Extract the (X, Y) coordinate from the center of the cell holding the provided text.  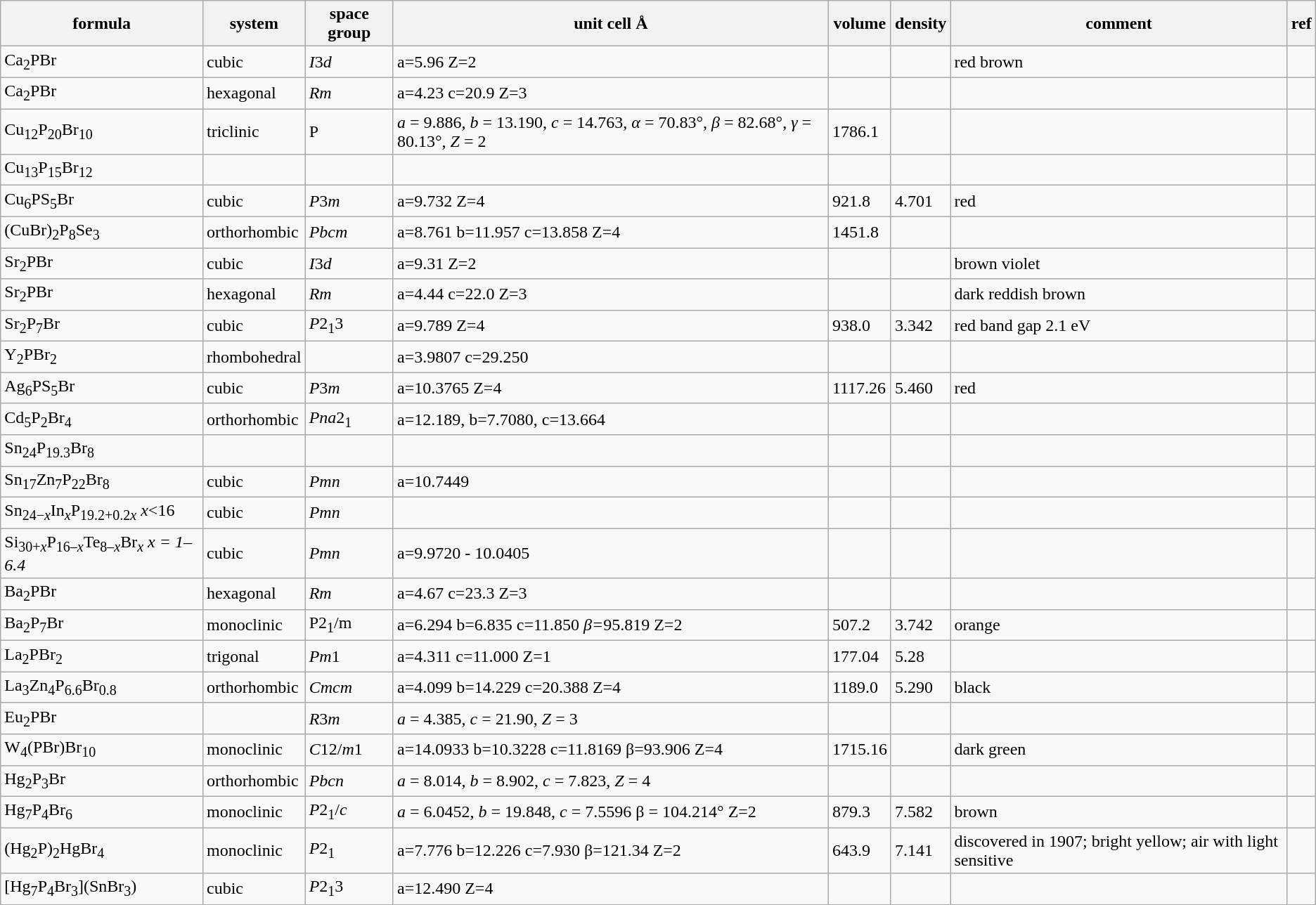
Ba2P7Br (102, 625)
system (254, 24)
P21/c (349, 812)
[Hg7P4Br3](SnBr3) (102, 889)
a=9.789 Z=4 (610, 325)
dark reddish brown (1119, 294)
a=9.31 Z=2 (610, 263)
black (1119, 687)
3.742 (920, 625)
a=5.96 Z=2 (610, 62)
a=4.67 c=23.3 Z=3 (610, 594)
Cu6PS5Br (102, 201)
Ba2PBr (102, 594)
Hg7P4Br6 (102, 812)
rhombohedral (254, 357)
3.342 (920, 325)
red brown (1119, 62)
brown (1119, 812)
Pm1 (349, 656)
space group (349, 24)
P (349, 131)
a=4.311 c=11.000 Z=1 (610, 656)
879.3 (859, 812)
Sn24−xInxP19.2+0.2x x<16 (102, 512)
1786.1 (859, 131)
a=12.490 Z=4 (610, 889)
a=4.099 b=14.229 c=20.388 Z=4 (610, 687)
unit cell Å (610, 24)
Cu12P20Br10 (102, 131)
volume (859, 24)
5.460 (920, 388)
Si30+xP16–xTe8–xBrx x = 1–6.4 (102, 554)
Sn24P19.3Br8 (102, 450)
a=10.3765 Z=4 (610, 388)
Ag6PS5Br (102, 388)
643.9 (859, 850)
P21 (349, 850)
1189.0 (859, 687)
7.141 (920, 850)
a = 6.0452, b = 19.848, c = 7.5596 β = 104.214° Z=2 (610, 812)
W4(PBr)Br10 (102, 750)
5.28 (920, 656)
Sn17Zn7P22Br8 (102, 481)
orange (1119, 625)
5.290 (920, 687)
a = 8.014, b = 8.902, c = 7.823, Z = 4 (610, 781)
Cu13P15Br12 (102, 170)
a=4.23 c=20.9 Z=3 (610, 93)
discovered in 1907; bright yellow; air with light sensitive (1119, 850)
a=9.732 Z=4 (610, 201)
Cd5P2Br4 (102, 419)
a = 4.385, c = 21.90, Z = 3 (610, 718)
a = 9.886, b = 13.190, c = 14.763, α = 70.83°, β = 82.68°, γ = 80.13°, Z = 2 (610, 131)
(Hg2P)2HgBr4 (102, 850)
a=12.189, b=7.7080, c=13.664 (610, 419)
1117.26 (859, 388)
Pbcn (349, 781)
1715.16 (859, 750)
red band gap 2.1 eV (1119, 325)
Cmcm (349, 687)
1451.8 (859, 232)
Eu2PBr (102, 718)
comment (1119, 24)
a=9.9720 - 10.0405 (610, 554)
La2PBr2 (102, 656)
La3Zn4P6.6Br0.8 (102, 687)
938.0 (859, 325)
a=8.761 b=11.957 c=13.858 Z=4 (610, 232)
P21/m (349, 625)
Y2PBr2 (102, 357)
C12/m1 (349, 750)
a=3.9807 c=29.250 (610, 357)
507.2 (859, 625)
(CuBr)2P8Se3 (102, 232)
ref (1301, 24)
Pna21 (349, 419)
trigonal (254, 656)
brown violet (1119, 263)
Hg2P3Br (102, 781)
a=7.776 b=12.226 c=7.930 β=121.34 Z=2 (610, 850)
formula (102, 24)
a=6.294 b=6.835 c=11.850 β=95.819 Z=2 (610, 625)
a=14.0933 b=10.3228 c=11.8169 β=93.906 Z=4 (610, 750)
Pbcm (349, 232)
Sr2P7Br (102, 325)
a=4.44 c=22.0 Z=3 (610, 294)
921.8 (859, 201)
R3m (349, 718)
triclinic (254, 131)
7.582 (920, 812)
density (920, 24)
dark green (1119, 750)
177.04 (859, 656)
4.701 (920, 201)
a=10.7449 (610, 481)
